Scan for the cell matching the given text and deliver its (X, Y) coordinate at center. 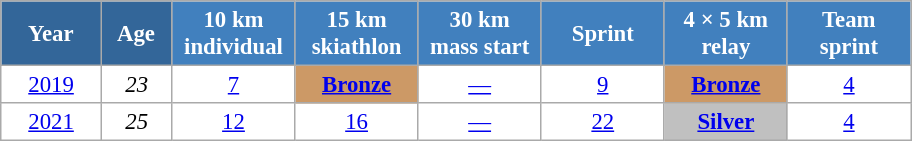
16 (356, 122)
10 km individual (234, 34)
15 km skiathlon (356, 34)
23 (136, 85)
2019 (52, 85)
Year (52, 34)
12 (234, 122)
4 × 5 km relay (726, 34)
Age (136, 34)
30 km mass start (480, 34)
Silver (726, 122)
Team sprint (848, 34)
Sprint (602, 34)
25 (136, 122)
2021 (52, 122)
7 (234, 85)
9 (602, 85)
22 (602, 122)
